Capture the cell that displays the provided text and extract its [x, y] central coordinate. 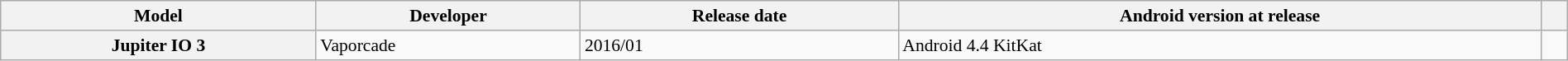
Android 4.4 KitKat [1220, 45]
Release date [739, 16]
Android version at release [1220, 16]
Model [159, 16]
Jupiter IO 3 [159, 45]
2016/01 [739, 45]
Developer [448, 16]
Vaporcade [448, 45]
